Capture the cell that displays the provided text and extract its [X, Y] central coordinate. 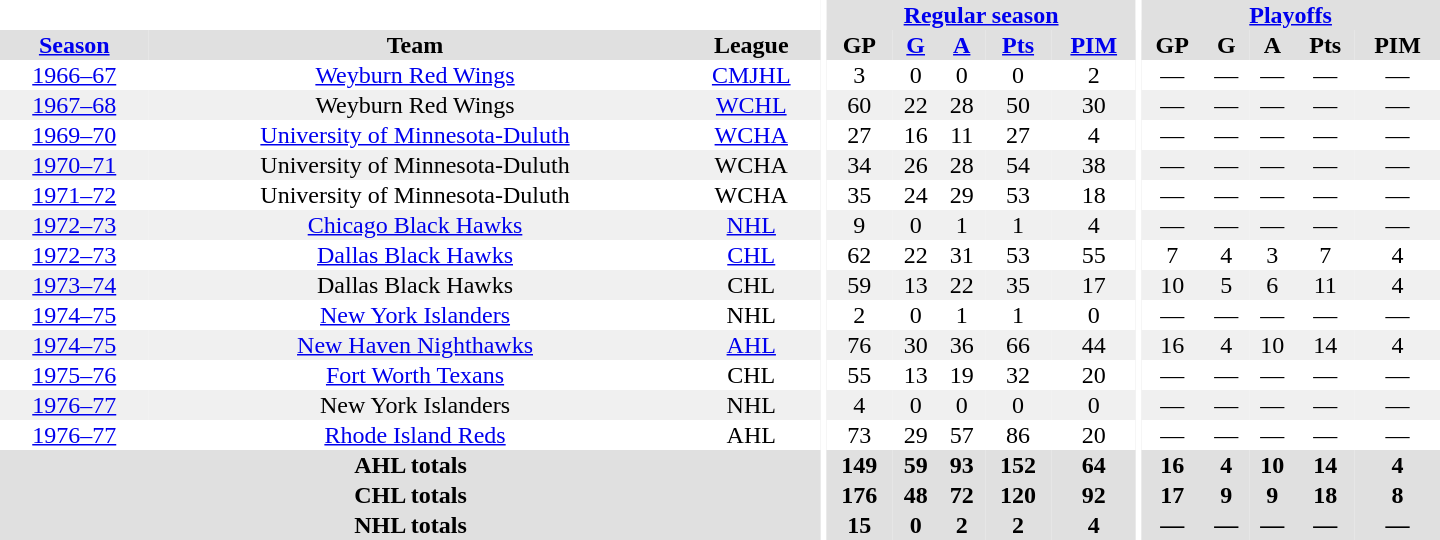
5 [1226, 285]
CHL totals [410, 495]
92 [1094, 495]
120 [1018, 495]
32 [1018, 375]
Team [414, 45]
38 [1094, 165]
Chicago Black Hawks [414, 225]
26 [916, 165]
44 [1094, 345]
New Haven Nighthawks [414, 345]
Regular season [981, 15]
1967–68 [74, 105]
Rhode Island Reds [414, 435]
Season [74, 45]
19 [962, 375]
36 [962, 345]
NHL totals [410, 525]
152 [1018, 465]
1966–67 [74, 75]
66 [1018, 345]
62 [860, 255]
48 [916, 495]
34 [860, 165]
73 [860, 435]
149 [860, 465]
1969–70 [74, 135]
76 [860, 345]
93 [962, 465]
League [752, 45]
8 [1398, 495]
64 [1094, 465]
Playoffs [1290, 15]
1971–72 [74, 195]
AHL totals [410, 465]
Fort Worth Texans [414, 375]
CMJHL [752, 75]
72 [962, 495]
54 [1018, 165]
1973–74 [74, 285]
1970–71 [74, 165]
24 [916, 195]
86 [1018, 435]
60 [860, 105]
31 [962, 255]
1975–76 [74, 375]
15 [860, 525]
6 [1272, 285]
176 [860, 495]
57 [962, 435]
WCHL [752, 105]
50 [1018, 105]
